Provide the (x, y) coordinate of the cell's center where the given text is located.  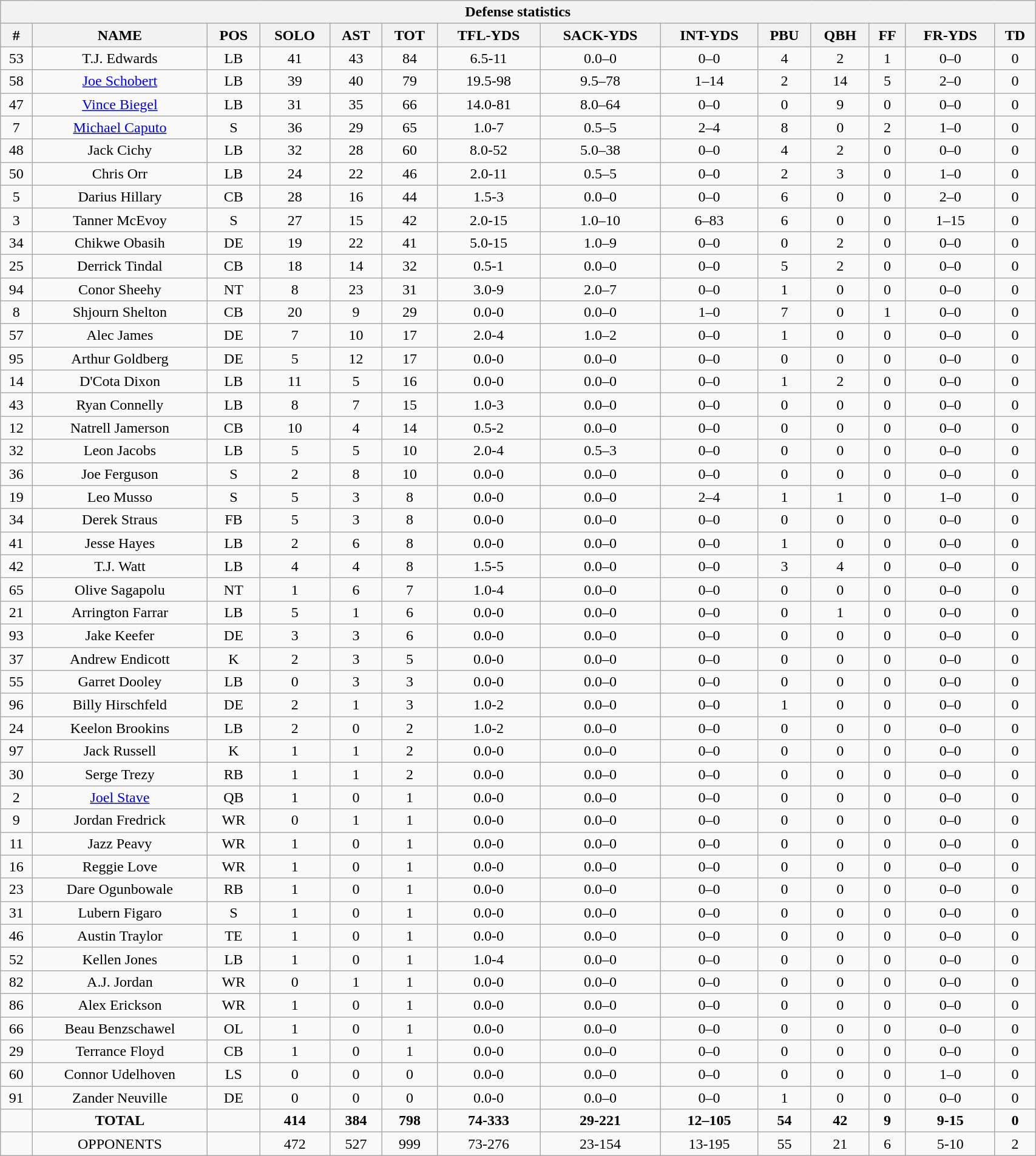
Connor Udelhoven (120, 1075)
79 (409, 81)
Joel Stave (120, 797)
18 (295, 266)
Serge Trezy (120, 774)
2.0-15 (488, 220)
9-15 (950, 1121)
SACK-YDS (601, 35)
OPPONENTS (120, 1144)
8.0–64 (601, 104)
Kellen Jones (120, 959)
999 (409, 1144)
TOTAL (120, 1121)
25 (16, 266)
QBH (840, 35)
Jake Keefer (120, 635)
NAME (120, 35)
Defense statistics (518, 12)
44 (409, 197)
Joe Ferguson (120, 474)
19.5-98 (488, 81)
53 (16, 58)
74-333 (488, 1121)
2.0–7 (601, 289)
23-154 (601, 1144)
2.0-11 (488, 174)
54 (784, 1121)
PBU (784, 35)
TD (1015, 35)
93 (16, 635)
Lubern Figaro (120, 913)
1.0-7 (488, 127)
5-10 (950, 1144)
86 (16, 1005)
Derek Straus (120, 520)
Alex Erickson (120, 1005)
OL (234, 1029)
20 (295, 313)
0.5-2 (488, 428)
1.0–9 (601, 243)
Jack Russell (120, 751)
96 (16, 705)
47 (16, 104)
9.5–78 (601, 81)
39 (295, 81)
12–105 (709, 1121)
73-276 (488, 1144)
414 (295, 1121)
13-195 (709, 1144)
82 (16, 982)
Andrew Endicott (120, 658)
57 (16, 336)
95 (16, 359)
TE (234, 936)
35 (356, 104)
84 (409, 58)
POS (234, 35)
Leon Jacobs (120, 451)
30 (16, 774)
SOLO (295, 35)
Olive Sagapolu (120, 589)
0.5-1 (488, 266)
Derrick Tindal (120, 266)
8.0-52 (488, 150)
Shjourn Shelton (120, 313)
0.5–3 (601, 451)
T.J. Watt (120, 566)
Darius Hillary (120, 197)
TOT (409, 35)
Zander Neuville (120, 1098)
5.0-15 (488, 243)
AST (356, 35)
94 (16, 289)
Dare Ogunbowale (120, 890)
Michael Caputo (120, 127)
Jesse Hayes (120, 543)
27 (295, 220)
Arrington Farrar (120, 612)
LS (234, 1075)
1.0-3 (488, 405)
527 (356, 1144)
3.0-9 (488, 289)
1.0–10 (601, 220)
Conor Sheehy (120, 289)
FF (887, 35)
Chikwe Obasih (120, 243)
Jazz Peavy (120, 843)
Leo Musso (120, 497)
Chris Orr (120, 174)
D'Cota Dixon (120, 382)
29-221 (601, 1121)
37 (16, 658)
INT-YDS (709, 35)
Terrance Floyd (120, 1052)
FB (234, 520)
FR-YDS (950, 35)
14.0-81 (488, 104)
Joe Schobert (120, 81)
# (16, 35)
Arthur Goldberg (120, 359)
1–14 (709, 81)
Keelon Brookins (120, 728)
Natrell Jamerson (120, 428)
Vince Biegel (120, 104)
Austin Traylor (120, 936)
T.J. Edwards (120, 58)
472 (295, 1144)
6.5-11 (488, 58)
Reggie Love (120, 867)
Jordan Fredrick (120, 820)
1.0–2 (601, 336)
Ryan Connelly (120, 405)
1.5-3 (488, 197)
Jack Cichy (120, 150)
50 (16, 174)
1.5-5 (488, 566)
97 (16, 751)
QB (234, 797)
TFL-YDS (488, 35)
384 (356, 1121)
Billy Hirschfeld (120, 705)
5.0–38 (601, 150)
Tanner McEvoy (120, 220)
91 (16, 1098)
A.J. Jordan (120, 982)
Beau Benzschawel (120, 1029)
52 (16, 959)
798 (409, 1121)
48 (16, 150)
Garret Dooley (120, 682)
58 (16, 81)
1–15 (950, 220)
6–83 (709, 220)
40 (356, 81)
Alec James (120, 336)
